Return the (x, y) coordinate for the center point of the cell that contains the specified text.  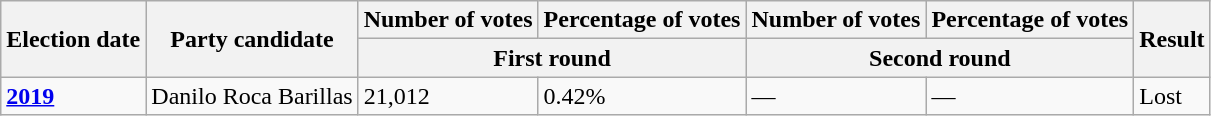
Second round (940, 58)
Election date (74, 39)
First round (552, 58)
Danilo Roca Barillas (252, 96)
2019 (74, 96)
21,012 (448, 96)
Party candidate (252, 39)
0.42% (642, 96)
Result (1172, 39)
Lost (1172, 96)
